Search for the cell housing the specified text and yield its (X, Y) center coordinate. 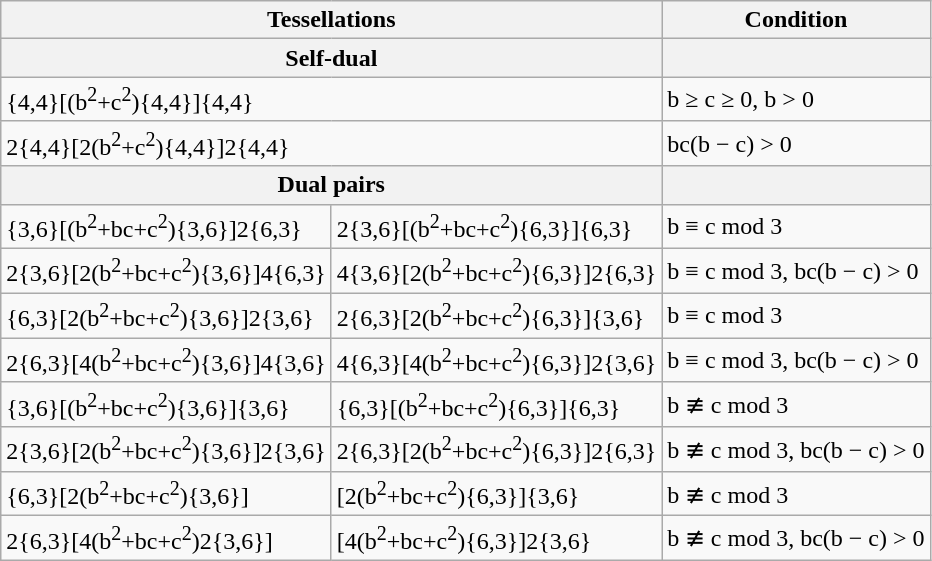
2{6,3}[4(b2+bc+c2)2{3,6}] (166, 538)
{6,3}[2(b2+bc+c2){3,6}] (166, 494)
{3,6}[(b2+bc+c2){3,6}]{3,6} (166, 404)
{6,3}[(b2+bc+c2){6,3}]{6,3} (496, 404)
2{6,3}[2(b2+bc+c2){6,3}]{3,6} (496, 316)
2{4,4}[2(b2+c2){4,4}]2{4,4} (332, 144)
{6,3}[2(b2+bc+c2){3,6}]2{3,6} (166, 316)
2{3,6}[(b2+bc+c2){6,3}]{6,3} (496, 226)
bc(b − c) > 0 (796, 144)
2{6,3}[4(b2+bc+c2){3,6}]4{3,6} (166, 360)
{3,6}[(b2+bc+c2){3,6}]2{6,3} (166, 226)
Tessellations (332, 20)
Dual pairs (332, 185)
4{6,3}[4(b2+bc+c2){6,3}]2{3,6} (496, 360)
{4,4}[(b2+c2){4,4}]{4,4} (332, 100)
2{6,3}[2(b2+bc+c2){6,3}]2{6,3} (496, 450)
2{3,6}[2(b2+bc+c2){3,6}]2{3,6} (166, 450)
2{3,6}[2(b2+bc+c2){3,6}]4{6,3} (166, 272)
[2(b2+bc+c2){6,3}]{3,6} (496, 494)
Condition (796, 20)
Self-dual (332, 58)
[4(b2+bc+c2){6,3}]2{3,6} (496, 538)
b ≥ c ≥ 0, b > 0 (796, 100)
4{3,6}[2(b2+bc+c2){6,3}]2{6,3} (496, 272)
